Locate the cell with the specified text and output its (X, Y) center coordinate. 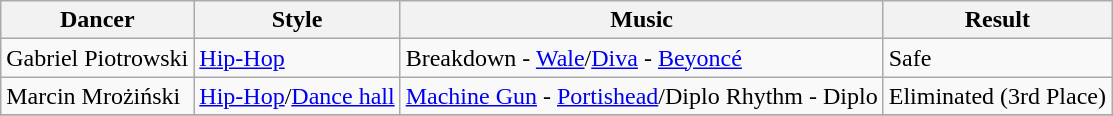
Hip-Hop (297, 58)
Dancer (98, 20)
Hip-Hop/Dance hall (297, 96)
Eliminated (3rd Place) (997, 96)
Gabriel Piotrowski (98, 58)
Safe (997, 58)
Result (997, 20)
Breakdown - Wale/Diva - Beyoncé (642, 58)
Machine Gun - Portishead/Diplo Rhythm - Diplo (642, 96)
Music (642, 20)
Marcin Mrożiński (98, 96)
Style (297, 20)
